Output the [x, y] coordinate of the center of the cell containing the given text.  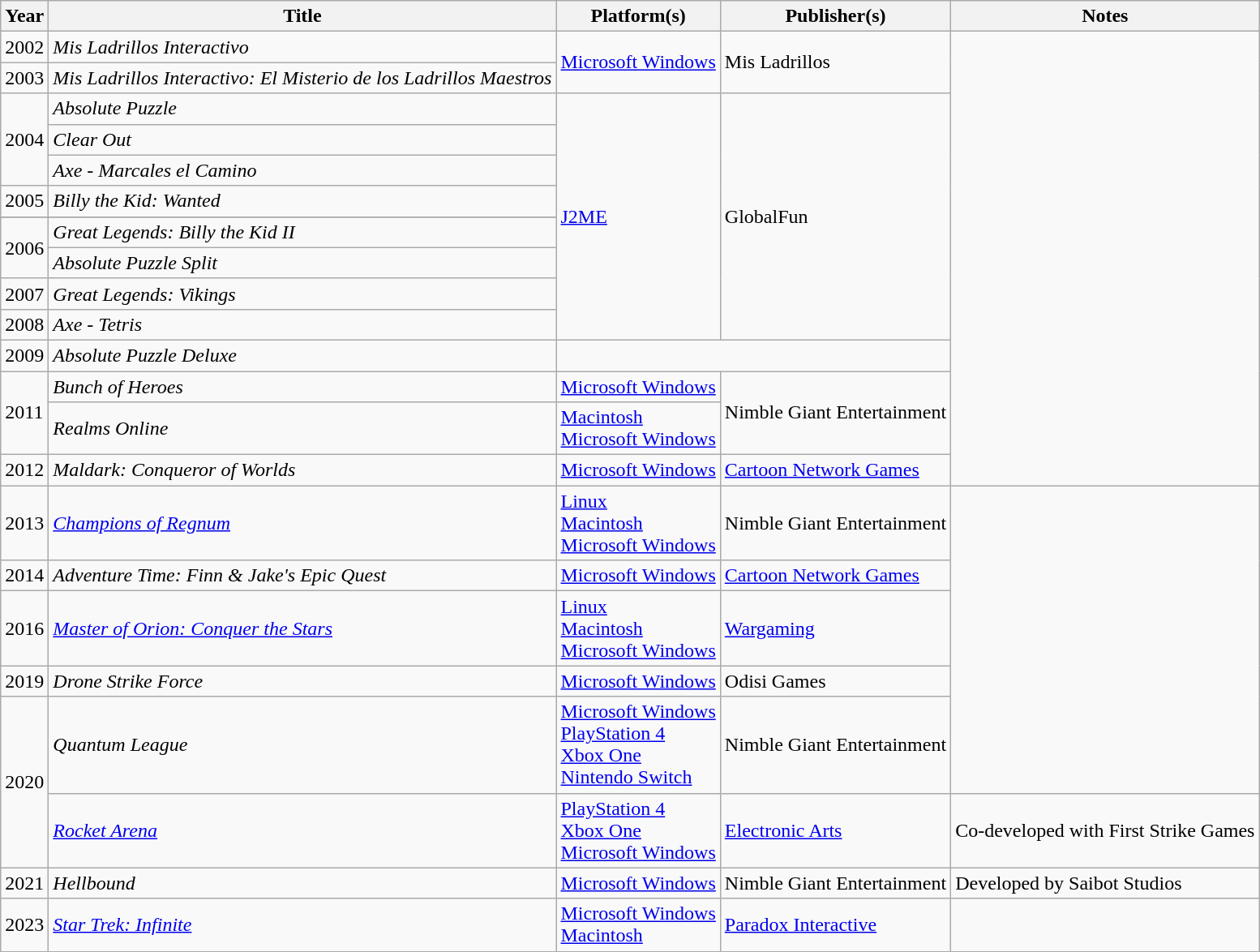
Paradox Interactive [835, 924]
Adventure Time: Finn & Jake's Epic Quest [302, 576]
2003 [24, 78]
2009 [24, 355]
GlobalFun [835, 217]
Microsoft WindowsMacintosh [638, 924]
Title [302, 16]
Champions of Regnum [302, 523]
Clear Out [302, 139]
Quantum League [302, 744]
Mis Ladrillos [835, 62]
2011 [24, 414]
Absolute Puzzle [302, 109]
Year [24, 16]
2019 [24, 681]
Axe - Tetris [302, 324]
Master of Orion: Conquer the Stars [302, 628]
Maldark: Conqueror of Worlds [302, 470]
2008 [24, 324]
Co-developed with First Strike Games [1105, 830]
Notes [1105, 16]
2021 [24, 883]
Electronic Arts [835, 830]
Absolute Puzzle Split [302, 263]
Publisher(s) [835, 16]
Hellbound [302, 883]
Platform(s) [638, 16]
Drone Strike Force [302, 681]
2013 [24, 523]
Wargaming [835, 628]
2002 [24, 47]
2014 [24, 576]
2023 [24, 924]
2016 [24, 628]
Mis Ladrillos Interactivo [302, 47]
Bunch of Heroes [302, 387]
Billy the Kid: Wanted [302, 201]
2005 [24, 201]
2012 [24, 470]
Odisi Games [835, 681]
Rocket Arena [302, 830]
Mis Ladrillos Interactivo: El Misterio de los Ladrillos Maestros [302, 78]
Developed by Saibot Studios [1105, 883]
PlayStation 4Xbox OneMicrosoft Windows [638, 830]
Microsoft WindowsPlayStation 4Xbox OneNintendo Switch [638, 744]
MacintoshMicrosoft Windows [638, 428]
Great Legends: Vikings [302, 294]
J2ME [638, 217]
Realms Online [302, 428]
Absolute Puzzle Deluxe [302, 355]
Axe - Marcales el Camino [302, 170]
2007 [24, 294]
Great Legends: Billy the Kid II [302, 232]
2006 [24, 247]
2020 [24, 782]
Star Trek: Infinite [302, 924]
2004 [24, 139]
